Capture the cell that displays the provided text and extract its (X, Y) central coordinate. 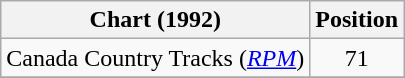
Canada Country Tracks (RPM) (156, 58)
Position (357, 20)
71 (357, 58)
Chart (1992) (156, 20)
